Output the [x, y] coordinate of the center of the cell containing the given text.  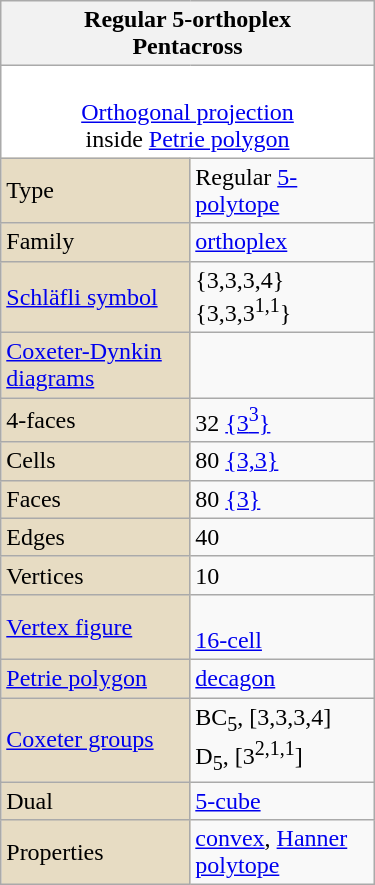
orthoplex [282, 242]
Vertices [96, 575]
decagon [282, 678]
Orthogonal projectioninside Petrie polygon [188, 112]
32 {33} [282, 420]
BC5, [3,3,3,4]D5, [32,1,1] [282, 740]
80 {3} [282, 499]
4-faces [96, 420]
Coxeter-Dynkin diagrams [96, 366]
Regular 5-polytope [282, 190]
Type [96, 190]
Vertex figure [96, 626]
Edges [96, 537]
Petrie polygon [96, 678]
5-cube [282, 801]
Coxeter groups [96, 740]
Family [96, 242]
Faces [96, 499]
10 [282, 575]
80 {3,3} [282, 461]
{3,3,3,4}{3,3,31,1} [282, 297]
Regular 5-orthoplexPentacross [188, 34]
40 [282, 537]
convex, Hanner polytope [282, 852]
16-cell [282, 626]
Properties [96, 852]
Schläfli symbol [96, 297]
Cells [96, 461]
Dual [96, 801]
